Output the (X, Y) coordinate of the center of the cell containing the given text.  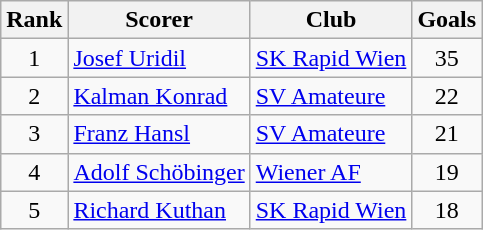
18 (447, 210)
5 (34, 210)
2 (34, 96)
Kalman Konrad (159, 96)
19 (447, 172)
Adolf Schöbinger (159, 172)
Josef Uridil (159, 58)
4 (34, 172)
Scorer (159, 20)
3 (34, 134)
Franz Hansl (159, 134)
Richard Kuthan (159, 210)
21 (447, 134)
Wiener AF (331, 172)
Club (331, 20)
22 (447, 96)
35 (447, 58)
1 (34, 58)
Goals (447, 20)
Rank (34, 20)
